Search for the cell housing the specified text and yield its [x, y] center coordinate. 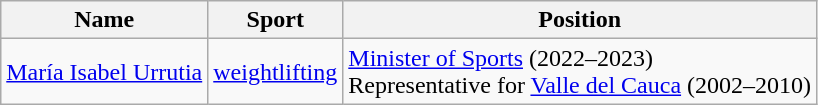
weightlifting [276, 72]
María Isabel Urrutia [104, 72]
Name [104, 20]
Minister of Sports (2022–2023) Representative for Valle del Cauca (2002–2010) [580, 72]
Position [580, 20]
Sport [276, 20]
